Return the (X, Y) coordinate for the center point of the cell that contains the specified text.  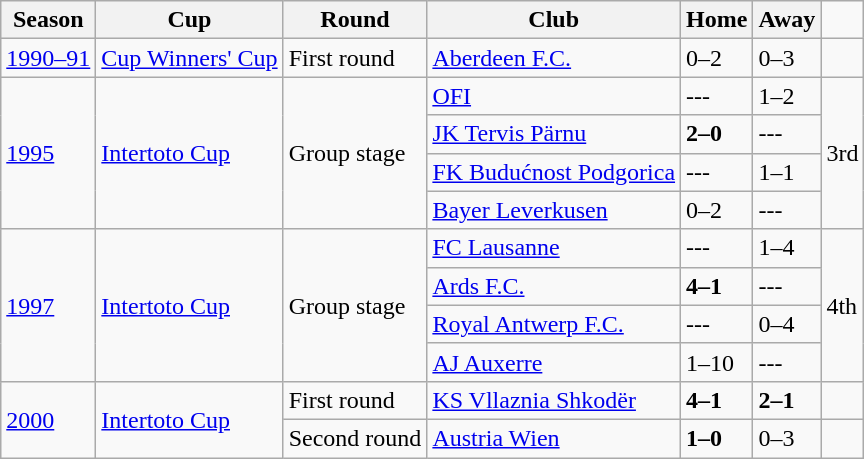
Aberdeen F.C. (554, 58)
4th (842, 305)
Royal Antwerp F.C. (554, 324)
OFI (554, 96)
Home (717, 20)
1997 (48, 305)
0–4 (787, 324)
Bayer Leverkusen (554, 210)
AJ Auxerre (554, 362)
1–4 (787, 248)
3rd (842, 153)
1–0 (717, 438)
Season (48, 20)
2–1 (787, 400)
1995 (48, 153)
Cup Winners' Cup (190, 58)
1–1 (787, 172)
Second round (355, 438)
Away (787, 20)
1990–91 (48, 58)
Cup (190, 20)
Ards F.C. (554, 286)
Round (355, 20)
Club (554, 20)
KS Vllaznia Shkodër (554, 400)
1–2 (787, 96)
FC Lausanne (554, 248)
1–10 (717, 362)
2–0 (717, 134)
FK Budućnost Podgorica (554, 172)
2000 (48, 419)
JK Tervis Pärnu (554, 134)
Austria Wien (554, 438)
